Locate the cell with the specified text and output its (x, y) center coordinate. 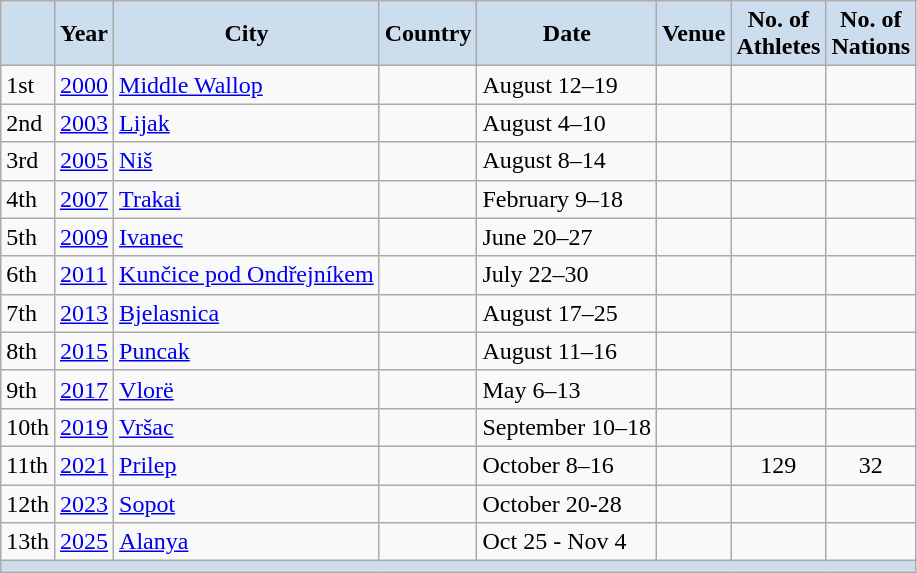
2005 (84, 161)
5th (28, 237)
3rd (28, 161)
2025 (84, 542)
Date (567, 34)
12th (28, 503)
11th (28, 465)
No. ofNations (871, 34)
August 11–16 (567, 351)
August 17–25 (567, 313)
2nd (28, 123)
Venue (694, 34)
8th (28, 351)
May 6–13 (567, 389)
2021 (84, 465)
2007 (84, 199)
August 8–14 (567, 161)
2003 (84, 123)
10th (28, 427)
Lijak (247, 123)
2009 (84, 237)
13th (28, 542)
City (247, 34)
32 (871, 465)
Puncak (247, 351)
Prilep (247, 465)
1st (28, 85)
August 4–10 (567, 123)
Middle Wallop (247, 85)
Vlorë (247, 389)
June 20–27 (567, 237)
October 8–16 (567, 465)
2017 (84, 389)
Alanya (247, 542)
Vršac (247, 427)
Year (84, 34)
October 20-28 (567, 503)
6th (28, 275)
Sopot (247, 503)
Kunčice pod Ondřejníkem (247, 275)
July 22–30 (567, 275)
February 9–18 (567, 199)
Bjelasnica (247, 313)
2000 (84, 85)
2013 (84, 313)
Oct 25 - Nov 4 (567, 542)
4th (28, 199)
Niš (247, 161)
2023 (84, 503)
August 12–19 (567, 85)
September 10–18 (567, 427)
2011 (84, 275)
129 (778, 465)
9th (28, 389)
2015 (84, 351)
Trakai (247, 199)
No. ofAthletes (778, 34)
Ivanec (247, 237)
7th (28, 313)
2019 (84, 427)
Country (428, 34)
